Return the [x, y] coordinate for the center point of the cell that contains the specified text.  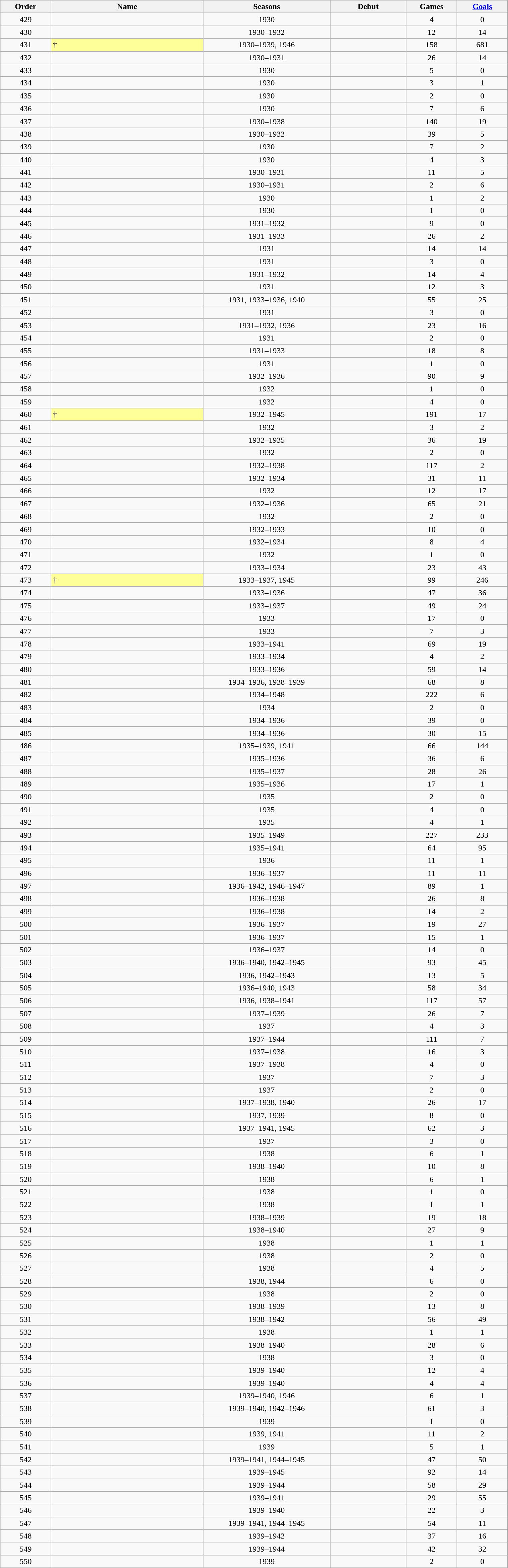
506 [26, 1001]
539 [26, 1421]
466 [26, 491]
222 [432, 695]
50 [483, 1460]
489 [26, 784]
543 [26, 1472]
140 [432, 121]
470 [26, 542]
525 [26, 1243]
42 [432, 1549]
1937–1941, 1945 [267, 1128]
1939–1942 [267, 1536]
462 [26, 440]
429 [26, 19]
508 [26, 1026]
1935–1939, 1941 [267, 746]
550 [26, 1561]
1939–1941 [267, 1498]
545 [26, 1498]
524 [26, 1230]
233 [483, 835]
540 [26, 1434]
444 [26, 211]
1932–1933 [267, 529]
510 [26, 1052]
479 [26, 657]
434 [26, 83]
477 [26, 631]
447 [26, 249]
66 [432, 746]
Seasons [267, 7]
516 [26, 1128]
448 [26, 262]
548 [26, 1536]
43 [483, 568]
1936 [267, 861]
509 [26, 1039]
532 [26, 1332]
453 [26, 325]
547 [26, 1523]
487 [26, 758]
492 [26, 822]
498 [26, 899]
445 [26, 223]
484 [26, 720]
523 [26, 1217]
476 [26, 618]
454 [26, 338]
1936–1940, 1943 [267, 988]
Debut [368, 7]
512 [26, 1077]
536 [26, 1383]
95 [483, 848]
432 [26, 58]
473 [26, 580]
456 [26, 363]
464 [26, 465]
502 [26, 950]
546 [26, 1510]
191 [432, 415]
436 [26, 108]
482 [26, 695]
450 [26, 287]
435 [26, 96]
465 [26, 478]
56 [432, 1319]
1937–1944 [267, 1039]
542 [26, 1460]
34 [483, 988]
57 [483, 1001]
1930–1939, 1946 [267, 45]
1933–1941 [267, 644]
530 [26, 1306]
541 [26, 1447]
Order [26, 7]
531 [26, 1319]
533 [26, 1345]
61 [432, 1409]
505 [26, 988]
495 [26, 861]
519 [26, 1166]
1936, 1942–1943 [267, 975]
497 [26, 886]
1935–1937 [267, 771]
1931, 1933–1936, 1940 [267, 300]
500 [26, 924]
483 [26, 707]
54 [432, 1523]
64 [432, 848]
1932–1945 [267, 415]
522 [26, 1205]
1934–1936, 1938–1939 [267, 682]
681 [483, 45]
24 [483, 606]
455 [26, 351]
25 [483, 300]
496 [26, 873]
430 [26, 32]
471 [26, 554]
517 [26, 1141]
1936–1942, 1946–1947 [267, 886]
468 [26, 516]
534 [26, 1357]
Games [432, 7]
474 [26, 593]
501 [26, 937]
486 [26, 746]
461 [26, 427]
30 [432, 733]
481 [26, 682]
37 [432, 1536]
Name [127, 7]
431 [26, 45]
1937–1938, 1940 [267, 1103]
1934 [267, 707]
463 [26, 453]
528 [26, 1281]
1937–1939 [267, 1014]
1939, 1941 [267, 1434]
1939–1940, 1946 [267, 1396]
493 [26, 835]
1938, 1944 [267, 1281]
488 [26, 771]
457 [26, 376]
62 [432, 1128]
158 [432, 45]
544 [26, 1485]
514 [26, 1103]
59 [432, 669]
507 [26, 1014]
246 [483, 580]
526 [26, 1256]
521 [26, 1192]
21 [483, 504]
469 [26, 529]
452 [26, 312]
Goals [483, 7]
535 [26, 1370]
1935–1941 [267, 848]
442 [26, 185]
1932–1935 [267, 440]
69 [432, 644]
527 [26, 1268]
494 [26, 848]
443 [26, 198]
22 [432, 1510]
99 [432, 580]
504 [26, 975]
449 [26, 274]
90 [432, 376]
549 [26, 1549]
433 [26, 70]
537 [26, 1396]
31 [432, 478]
1930–1938 [267, 121]
520 [26, 1179]
227 [432, 835]
1936, 1938–1941 [267, 1001]
475 [26, 606]
437 [26, 121]
92 [432, 1472]
478 [26, 644]
438 [26, 134]
45 [483, 962]
511 [26, 1064]
472 [26, 568]
513 [26, 1090]
65 [432, 504]
111 [432, 1039]
458 [26, 389]
440 [26, 160]
446 [26, 236]
441 [26, 172]
515 [26, 1115]
1936–1940, 1942–1945 [267, 962]
1931–1932, 1936 [267, 325]
503 [26, 962]
1935–1949 [267, 835]
1937, 1939 [267, 1115]
1938–1942 [267, 1319]
93 [432, 962]
451 [26, 300]
538 [26, 1409]
1939–1945 [267, 1472]
89 [432, 886]
499 [26, 911]
491 [26, 810]
460 [26, 415]
1934–1948 [267, 695]
518 [26, 1153]
1933–1937 [267, 606]
1933–1937, 1945 [267, 580]
490 [26, 797]
459 [26, 402]
480 [26, 669]
467 [26, 504]
529 [26, 1294]
439 [26, 147]
32 [483, 1549]
68 [432, 682]
1939–1940, 1942–1946 [267, 1409]
1932–1938 [267, 465]
144 [483, 746]
485 [26, 733]
